Capture the cell that displays the provided text and extract its (x, y) central coordinate. 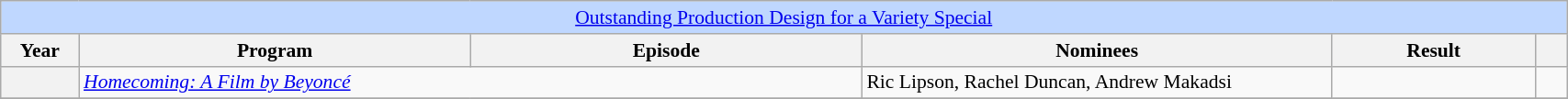
Episode (666, 50)
Result (1434, 50)
Outstanding Production Design for a Variety Special (784, 17)
Year (40, 50)
Nominees (1097, 50)
Ric Lipson, Rachel Duncan, Andrew Makadsi (1097, 82)
Homecoming: A Film by Beyoncé (470, 82)
Program (275, 50)
